Capture the cell that displays the provided text and extract its [X, Y] central coordinate. 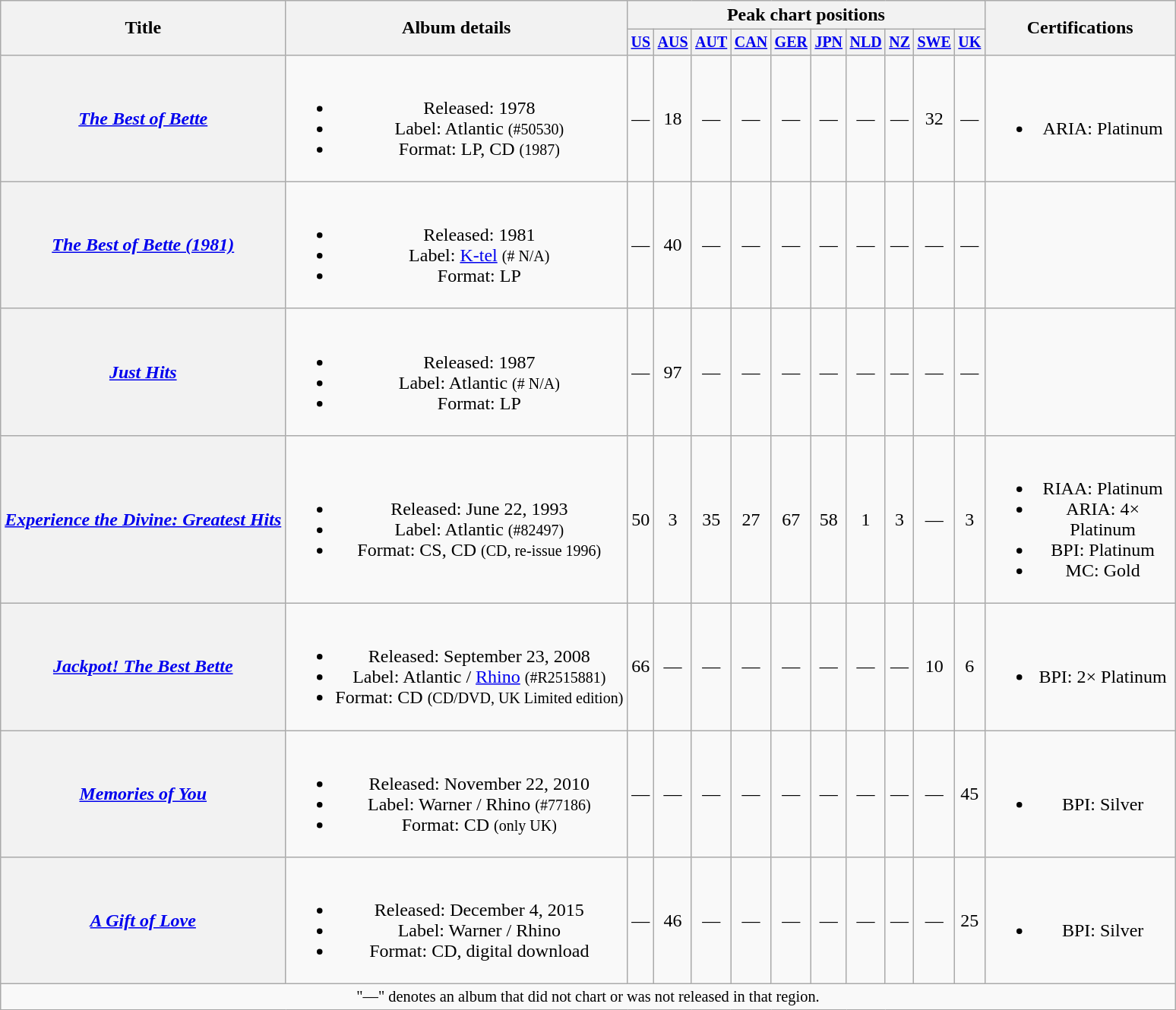
40 [673, 245]
Experience the Divine: Greatest Hits [143, 519]
Released: September 23, 2008Label: Atlantic / Rhino (#R2515881)Format: CD (CD/DVD, UK Limited edition) [457, 667]
Certifications [1080, 28]
AUS [673, 43]
Released: November 22, 2010Label: Warner / Rhino (#77186)Format: CD (only UK) [457, 794]
CAN [751, 43]
66 [641, 667]
Memories of You [143, 794]
Peak chart positions [806, 15]
AUT [711, 43]
25 [969, 920]
Released: 1981Label: K-tel (# N/A)Format: LP [457, 245]
UK [969, 43]
32 [934, 118]
A Gift of Love [143, 920]
SWE [934, 43]
6 [969, 667]
GER [792, 43]
The Best of Bette [143, 118]
46 [673, 920]
45 [969, 794]
JPN [829, 43]
US [641, 43]
58 [829, 519]
10 [934, 667]
Released: 1987Label: Atlantic (# N/A)Format: LP [457, 372]
The Best of Bette (1981) [143, 245]
50 [641, 519]
18 [673, 118]
RIAA: PlatinumARIA: 4× PlatinumBPI: PlatinumMC: Gold [1080, 519]
Released: December 4, 2015Label: Warner / RhinoFormat: CD, digital download [457, 920]
1 [866, 519]
"—" denotes an album that did not chart or was not released in that region. [588, 997]
Jackpot! The Best Bette [143, 667]
NZ [899, 43]
NLD [866, 43]
Released: June 22, 1993Label: Atlantic (#82497)Format: CS, CD (CD, re-issue 1996) [457, 519]
67 [792, 519]
97 [673, 372]
ARIA: Platinum [1080, 118]
Released: 1978Label: Atlantic (#50530)Format: LP, CD (1987) [457, 118]
Title [143, 28]
35 [711, 519]
Just Hits [143, 372]
BPI: 2× Platinum [1080, 667]
Album details [457, 28]
27 [751, 519]
